Detect which cell encompasses the target text, then output its [x, y] center coordinate. 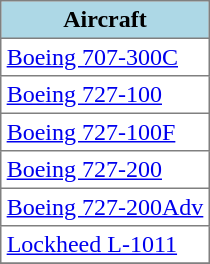
Boeing 727-100F [104, 132]
Boeing 707-300C [104, 57]
Boeing 727-100 [104, 95]
Aircraft [104, 20]
Boeing 727-200 [104, 170]
Boeing 727-200Adv [104, 207]
Lockheed L-1011 [104, 245]
